Search for the cell housing the specified text and yield its (X, Y) center coordinate. 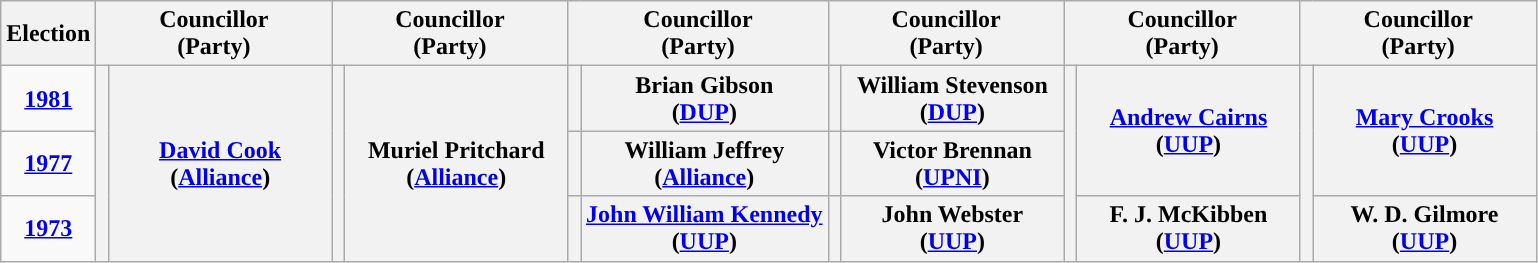
1981 (48, 98)
Election (48, 34)
Mary Crooks (UUP) (1425, 131)
William Jeffrey (Alliance) (704, 164)
F. J. McKibben (UUP) (1189, 228)
1977 (48, 164)
Andrew Cairns (UUP) (1189, 131)
William Stevenson (DUP) (953, 98)
1973 (48, 228)
Brian Gibson (DUP) (704, 98)
John William Kennedy (UUP) (704, 228)
W. D. Gilmore (UUP) (1425, 228)
Muriel Pritchard (Alliance) (456, 164)
David Cook (Alliance) (220, 164)
Victor Brennan (UPNI) (953, 164)
John Webster (UUP) (953, 228)
